Locate the cell with the specified text and output its (x, y) center coordinate. 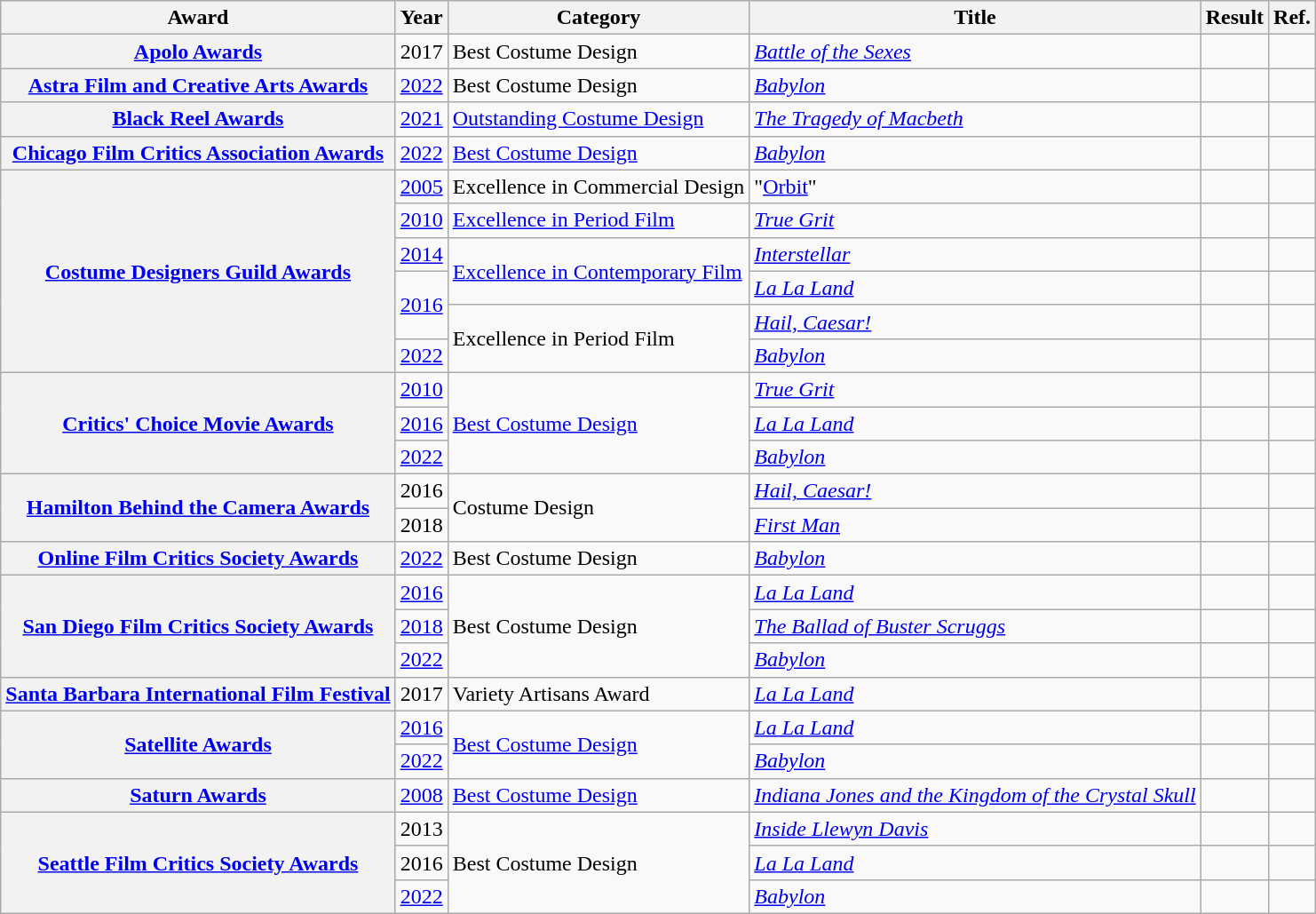
Apolo Awards (198, 52)
Seattle Film Critics Society Awards (198, 862)
The Ballad of Buster Scruggs (975, 626)
Excellence in Contemporary Film (599, 271)
Outstanding Costume Design (599, 119)
Indiana Jones and the Kingdom of the Crystal Skull (975, 795)
Battle of the Sexes (975, 52)
"Orbit" (975, 187)
Interstellar (975, 254)
Inside Llewyn Davis (975, 829)
Hamilton Behind the Camera Awards (198, 508)
Satellite Awards (198, 744)
Costume Design (599, 508)
Saturn Awards (198, 795)
Title (975, 18)
Santa Barbara International Film Festival (198, 694)
Online Film Critics Society Awards (198, 559)
Chicago Film Critics Association Awards (198, 153)
Variety Artisans Award (599, 694)
Critics' Choice Movie Awards (198, 423)
Astra Film and Creative Arts Awards (198, 85)
Black Reel Awards (198, 119)
2005 (421, 187)
First Man (975, 525)
2021 (421, 119)
Result (1234, 18)
2014 (421, 254)
2013 (421, 829)
The Tragedy of Macbeth (975, 119)
Category (599, 18)
Year (421, 18)
Award (198, 18)
San Diego Film Critics Society Awards (198, 626)
2008 (421, 795)
Excellence in Commercial Design (599, 187)
Ref. (1293, 18)
Costume Designers Guild Awards (198, 271)
